Determine the [X, Y] coordinate at the center of the cell enclosing the given text.  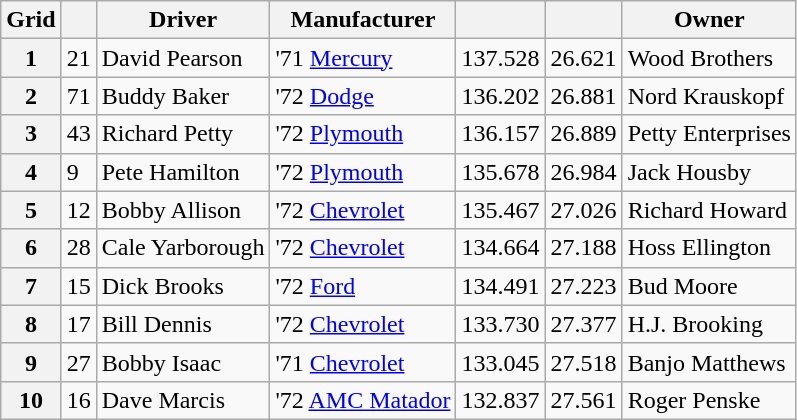
Owner [709, 20]
137.528 [500, 58]
Bobby Isaac [183, 362]
1 [31, 58]
'72 AMC Matador [363, 400]
5 [31, 210]
134.491 [500, 286]
'72 Dodge [363, 96]
H.J. Brooking [709, 324]
Bill Dennis [183, 324]
135.467 [500, 210]
26.621 [584, 58]
'71 Mercury [363, 58]
Roger Penske [709, 400]
27.518 [584, 362]
71 [78, 96]
133.045 [500, 362]
Bobby Allison [183, 210]
8 [31, 324]
Manufacturer [363, 20]
7 [31, 286]
Dave Marcis [183, 400]
4 [31, 172]
Grid [31, 20]
Pete Hamilton [183, 172]
2 [31, 96]
17 [78, 324]
133.730 [500, 324]
26.881 [584, 96]
Bud Moore [709, 286]
Petty Enterprises [709, 134]
Buddy Baker [183, 96]
Jack Housby [709, 172]
David Pearson [183, 58]
Hoss Ellington [709, 248]
27.188 [584, 248]
6 [31, 248]
28 [78, 248]
Richard Petty [183, 134]
Wood Brothers [709, 58]
Banjo Matthews [709, 362]
10 [31, 400]
27.377 [584, 324]
135.678 [500, 172]
27.223 [584, 286]
26.984 [584, 172]
26.889 [584, 134]
Dick Brooks [183, 286]
Nord Krauskopf [709, 96]
'72 Ford [363, 286]
27 [78, 362]
43 [78, 134]
15 [78, 286]
16 [78, 400]
27.561 [584, 400]
27.026 [584, 210]
134.664 [500, 248]
136.157 [500, 134]
Richard Howard [709, 210]
3 [31, 134]
'71 Chevrolet [363, 362]
Driver [183, 20]
136.202 [500, 96]
21 [78, 58]
Cale Yarborough [183, 248]
12 [78, 210]
132.837 [500, 400]
